Identify which cell holds the provided text, then report its (X, Y) central coordinate. 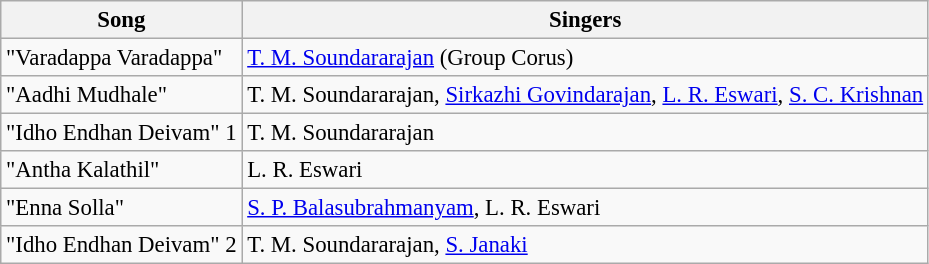
T. M. Soundararajan (586, 133)
Singers (586, 20)
S. P. Balasubrahmanyam, L. R. Eswari (586, 208)
T. M. Soundararajan, S. Janaki (586, 245)
"Idho Endhan Deivam" 2 (122, 245)
"Aadhi Mudhale" (122, 95)
L. R. Eswari (586, 170)
"Varadappa Varadappa" (122, 58)
"Enna Solla" (122, 208)
Song (122, 20)
T. M. Soundararajan, Sirkazhi Govindarajan, L. R. Eswari, S. C. Krishnan (586, 95)
"Idho Endhan Deivam" 1 (122, 133)
T. M. Soundararajan (Group Corus) (586, 58)
"Antha Kalathil" (122, 170)
